Return the (X, Y) coordinate for the center point of the cell that contains the specified text.  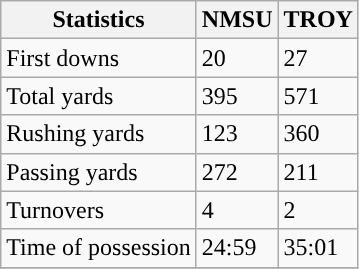
Rushing yards (99, 134)
27 (318, 58)
395 (237, 96)
4 (237, 210)
123 (237, 134)
Statistics (99, 20)
TROY (318, 20)
NMSU (237, 20)
First downs (99, 58)
Passing yards (99, 172)
360 (318, 134)
2 (318, 210)
Total yards (99, 96)
Time of possession (99, 248)
211 (318, 172)
24:59 (237, 248)
571 (318, 96)
35:01 (318, 248)
20 (237, 58)
272 (237, 172)
Turnovers (99, 210)
